Determine the [X, Y] coordinate at the center of the cell enclosing the given text.  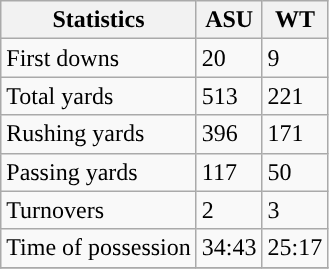
Statistics [99, 20]
3 [295, 210]
117 [229, 172]
WT [295, 20]
513 [229, 96]
171 [295, 134]
Rushing yards [99, 134]
2 [229, 210]
Time of possession [99, 248]
396 [229, 134]
Turnovers [99, 210]
9 [295, 58]
20 [229, 58]
34:43 [229, 248]
ASU [229, 20]
Passing yards [99, 172]
First downs [99, 58]
221 [295, 96]
50 [295, 172]
25:17 [295, 248]
Total yards [99, 96]
